Determine the (X, Y) coordinate at the center of the cell enclosing the given text.  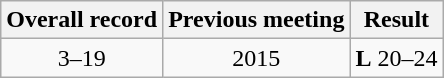
Result (396, 20)
3–19 (82, 58)
2015 (256, 58)
Overall record (82, 20)
Previous meeting (256, 20)
L 20–24 (396, 58)
